Locate the cell with the specified text and output its [X, Y] center coordinate. 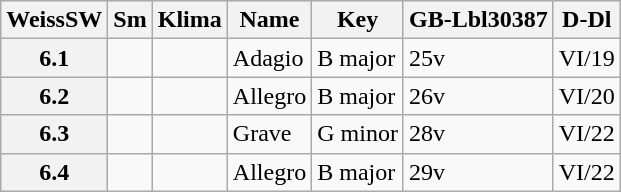
29v [478, 172]
G minor [358, 134]
VI/19 [586, 58]
26v [478, 96]
Grave [269, 134]
6.2 [54, 96]
28v [478, 134]
Key [358, 20]
Sm [130, 20]
Adagio [269, 58]
6.3 [54, 134]
D-Dl [586, 20]
Klima [190, 20]
Name [269, 20]
6.4 [54, 172]
6.1 [54, 58]
VI/20 [586, 96]
WeissSW [54, 20]
GB-Lbl30387 [478, 20]
25v [478, 58]
